Provide the [x, y] coordinate of the cell's center where the given text is located.  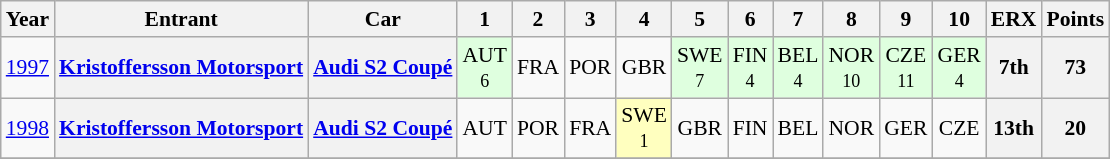
7 [798, 19]
10 [958, 19]
4 [644, 19]
FIN4 [750, 68]
Year [28, 19]
9 [906, 19]
SWE1 [644, 128]
BEL4 [798, 68]
Car [382, 19]
7th [1014, 68]
1998 [28, 128]
73 [1076, 68]
8 [851, 19]
SWE7 [700, 68]
ERX [1014, 19]
2 [538, 19]
6 [750, 19]
GER4 [958, 68]
1997 [28, 68]
Points [1076, 19]
5 [700, 19]
1 [484, 19]
NOR [851, 128]
20 [1076, 128]
BEL [798, 128]
CZE [958, 128]
13th [1014, 128]
3 [590, 19]
CZE11 [906, 68]
NOR10 [851, 68]
Entrant [181, 19]
AUT [484, 128]
GER [906, 128]
FIN [750, 128]
AUT6 [484, 68]
